Return (x, y) of the center of cell containing provided text 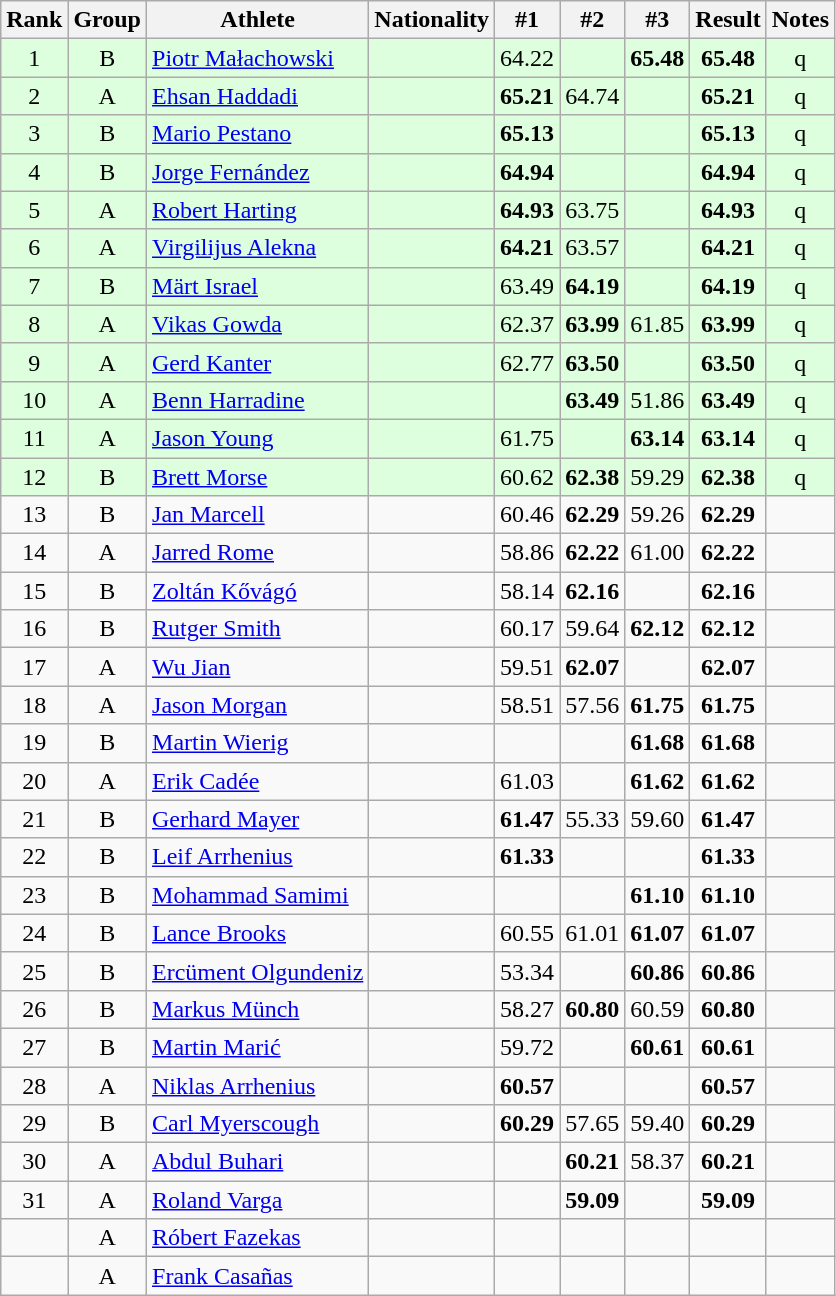
Jarred Rome (258, 553)
9 (34, 362)
Mario Pestano (258, 134)
62.77 (528, 362)
Vikas Gowda (258, 324)
Róbert Fazekas (258, 1238)
23 (34, 895)
#1 (528, 20)
58.37 (658, 1162)
55.33 (592, 819)
Lance Brooks (258, 933)
31 (34, 1200)
59.72 (528, 1047)
Erik Cadée (258, 781)
63.57 (592, 248)
Carl Myerscough (258, 1124)
7 (34, 286)
Markus Münch (258, 1009)
Martin Marić (258, 1047)
63.75 (592, 210)
61.03 (528, 781)
#2 (592, 20)
6 (34, 248)
64.22 (528, 58)
14 (34, 553)
Jorge Fernández (258, 172)
Jason Young (258, 438)
60.62 (528, 477)
60.46 (528, 515)
Ehsan Haddadi (258, 96)
Abdul Buhari (258, 1162)
Zoltán Kővágó (258, 591)
19 (34, 743)
Benn Harradine (258, 400)
61.01 (592, 933)
57.65 (592, 1124)
Mohammad Samimi (258, 895)
Gerd Kanter (258, 362)
57.56 (592, 705)
59.26 (658, 515)
Frank Casañas (258, 1276)
Nationality (432, 20)
21 (34, 819)
Notes (800, 20)
60.17 (528, 629)
Martin Wierig (258, 743)
62.37 (528, 324)
10 (34, 400)
27 (34, 1047)
58.51 (528, 705)
18 (34, 705)
Piotr Małachowski (258, 58)
59.51 (528, 667)
Athlete (258, 20)
1 (34, 58)
61.00 (658, 553)
30 (34, 1162)
58.27 (528, 1009)
Gerhard Mayer (258, 819)
Brett Morse (258, 477)
61.85 (658, 324)
59.60 (658, 819)
Result (728, 20)
28 (34, 1085)
Jason Morgan (258, 705)
Wu Jian (258, 667)
51.86 (658, 400)
Roland Varga (258, 1200)
53.34 (528, 971)
Rank (34, 20)
60.59 (658, 1009)
15 (34, 591)
Leif Arrhenius (258, 857)
#3 (658, 20)
25 (34, 971)
58.86 (528, 553)
Niklas Arrhenius (258, 1085)
Ercüment Olgundeniz (258, 971)
Group (108, 20)
60.55 (528, 933)
13 (34, 515)
22 (34, 857)
Rutger Smith (258, 629)
26 (34, 1009)
8 (34, 324)
58.14 (528, 591)
Märt Israel (258, 286)
29 (34, 1124)
Jan Marcell (258, 515)
20 (34, 781)
17 (34, 667)
5 (34, 210)
Robert Harting (258, 210)
11 (34, 438)
59.29 (658, 477)
12 (34, 477)
2 (34, 96)
3 (34, 134)
24 (34, 933)
64.74 (592, 96)
4 (34, 172)
Virgilijus Alekna (258, 248)
59.40 (658, 1124)
16 (34, 629)
59.64 (592, 629)
